Output the [X, Y] coordinate of the center of the cell containing the given text.  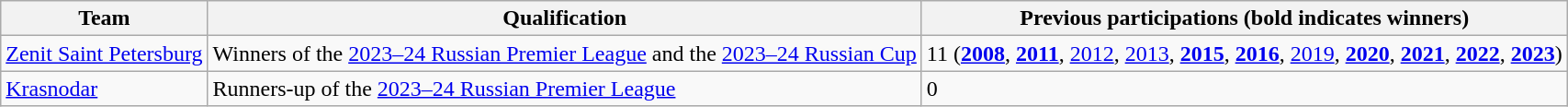
0 [1244, 89]
Qualification [564, 18]
Team [105, 18]
Runners-up of the 2023–24 Russian Premier League [564, 89]
11 (2008, 2011, 2012, 2013, 2015, 2016, 2019, 2020, 2021, 2022, 2023) [1244, 53]
Krasnodar [105, 89]
Winners of the 2023–24 Russian Premier League and the 2023–24 Russian Cup [564, 53]
Zenit Saint Petersburg [105, 53]
Previous participations (bold indicates winners) [1244, 18]
